Extract the (x, y) coordinate from the center of the cell holding the provided text.  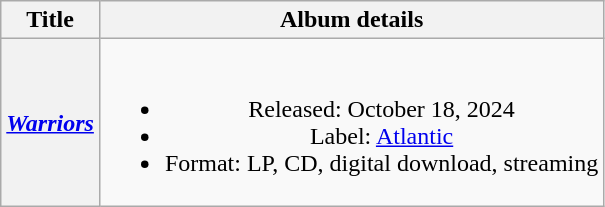
Title (50, 20)
Album details (351, 20)
Released: October 18, 2024Label: AtlanticFormat: LP, CD, digital download, streaming (351, 122)
Warriors (50, 122)
